Pinpoint the cell where the given text exists, returning its (x, y) midpoint coordinate. 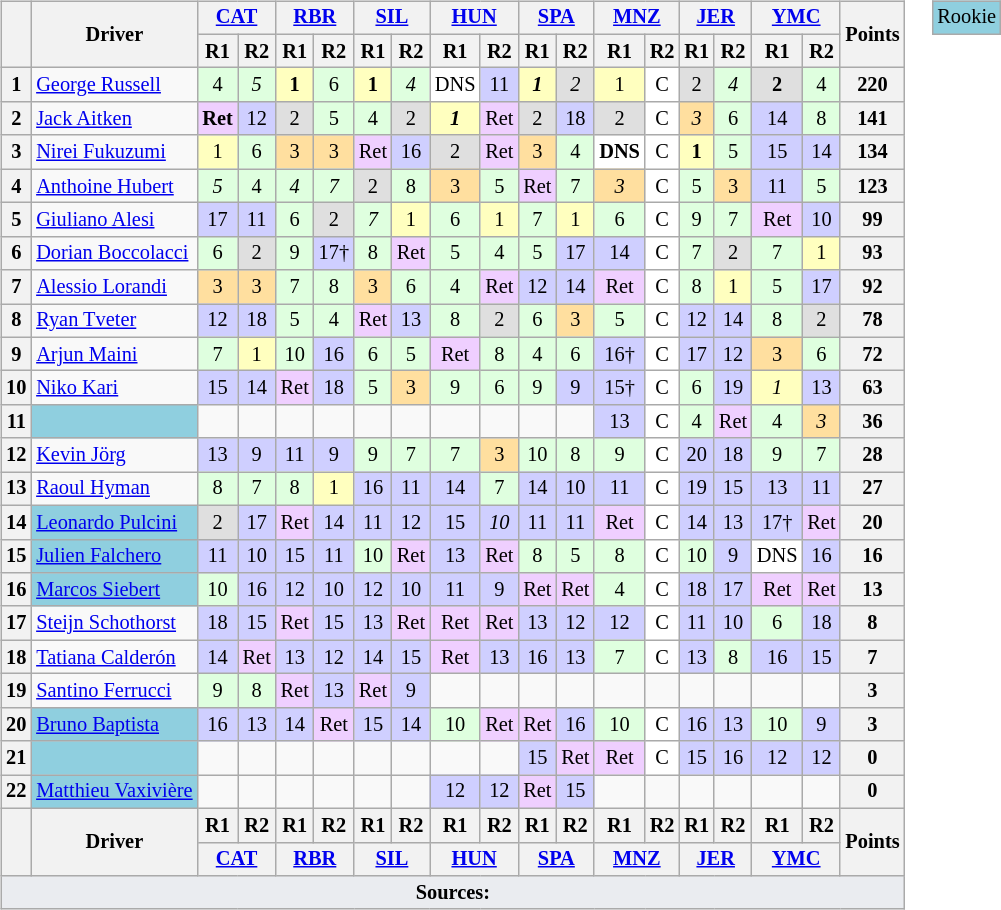
141 (872, 119)
Rookie (966, 18)
99 (872, 220)
93 (872, 253)
Tatiana Calderón (114, 657)
92 (872, 287)
36 (872, 422)
Alessio Lorandi (114, 287)
Dorian Boccolacci (114, 253)
220 (872, 85)
Kevin Jörg (114, 455)
Arjun Maini (114, 354)
George Russell (114, 85)
72 (872, 354)
Marcos Siebert (114, 590)
21 (16, 758)
16† (619, 354)
Jack Aitken (114, 119)
28 (872, 455)
Nirei Fukuzumi (114, 152)
78 (872, 321)
Giuliano Alesi (114, 220)
Leonardo Pulcini (114, 522)
63 (872, 388)
123 (872, 186)
Raoul Hyman (114, 489)
Matthieu Vaxivière (114, 792)
Ryan Tveter (114, 321)
Sources: (452, 893)
Niko Kari (114, 388)
134 (872, 152)
22 (16, 792)
Anthoine Hubert (114, 186)
Steijn Schothorst (114, 623)
Santino Ferrucci (114, 691)
Julien Falchero (114, 556)
Bruno Baptista (114, 724)
27 (872, 489)
15† (619, 388)
